Locate the cell with the specified text and output its [x, y] center coordinate. 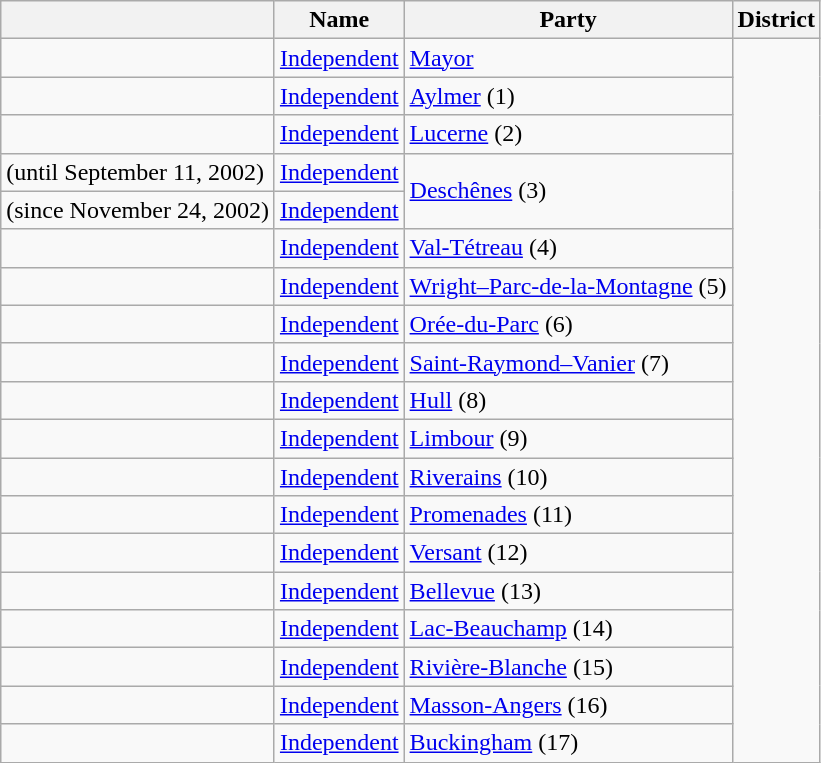
Aylmer (1) [568, 96]
Name [339, 20]
District [776, 20]
Limbour (9) [568, 438]
(until September 11, 2002) [138, 172]
Hull (8) [568, 400]
Buckingham (17) [568, 743]
Bellevue (13) [568, 591]
Lucerne (2) [568, 134]
Saint-Raymond–Vanier (7) [568, 362]
Mayor [568, 58]
Riverains (10) [568, 477]
Masson-Angers (16) [568, 705]
Versant (12) [568, 553]
Orée-du-Parc (6) [568, 324]
(since November 24, 2002) [138, 210]
Party [568, 20]
Val-Tétreau (4) [568, 248]
Wright–Parc-de-la-Montagne (5) [568, 286]
Rivière-Blanche (15) [568, 667]
Deschênes (3) [568, 191]
Lac-Beauchamp (14) [568, 629]
Promenades (11) [568, 515]
